Return the (X, Y) coordinate for the center point of the cell that contains the specified text.  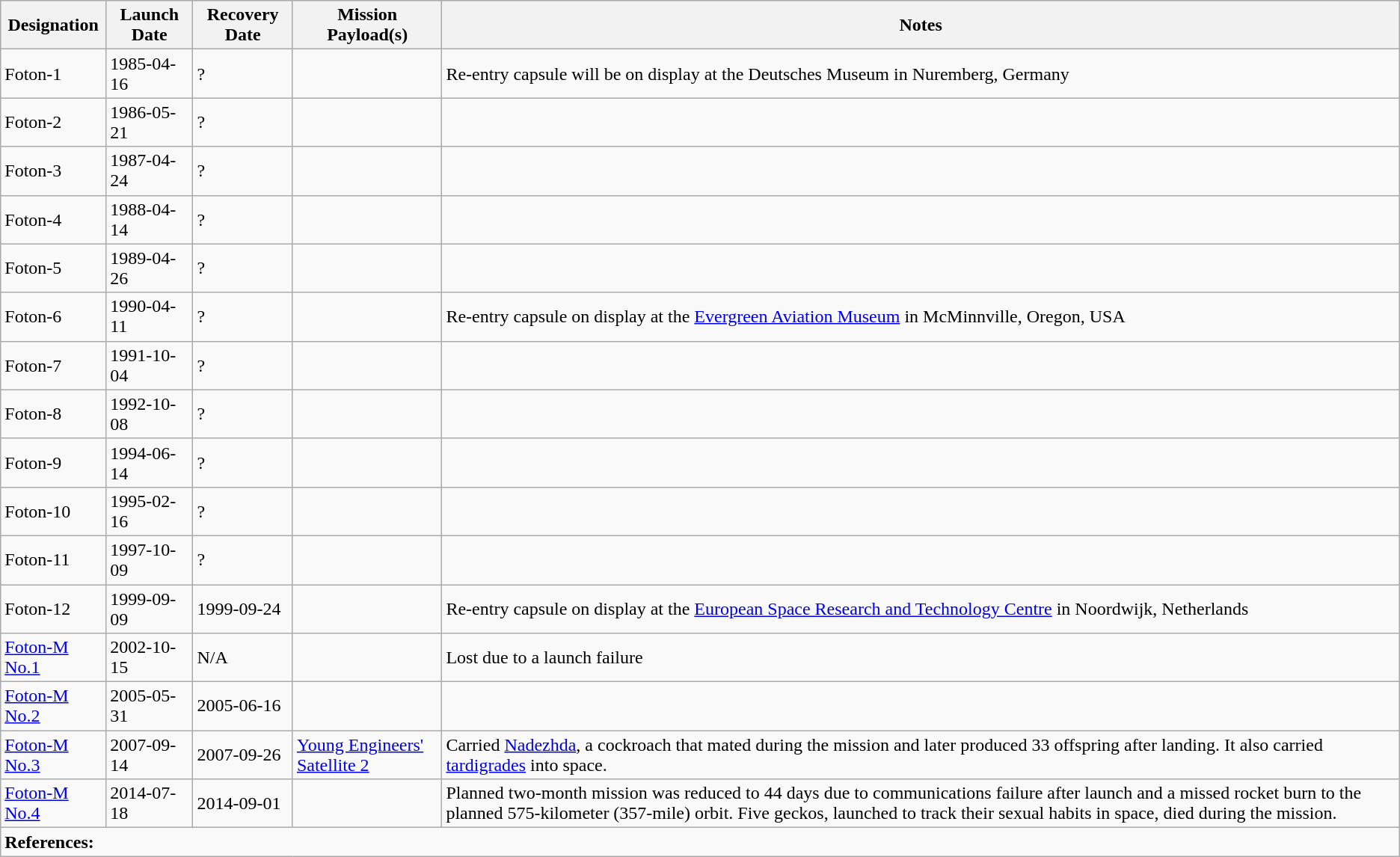
Foton-M No.2 (54, 706)
Foton-4 (54, 220)
Re-entry capsule on display at the European Space Research and Technology Centre in Noordwijk, Netherlands (921, 609)
1986-05-21 (150, 123)
Re-entry capsule will be on display at the Deutsches Museum in Nuremberg, Germany (921, 73)
1990-04-11 (150, 317)
Foton-10 (54, 512)
2005-05-31 (150, 706)
Foton-7 (54, 365)
Notes (921, 25)
2007-09-26 (243, 755)
1999-09-24 (243, 609)
Lost due to a launch failure (921, 658)
1987-04-24 (150, 171)
Carried Nadezhda, a cockroach that mated during the mission and later produced 33 offspring after landing. It also carried tardigrades into space. (921, 755)
Foton-11 (54, 559)
References: (700, 842)
Foton-M No.4 (54, 803)
1992-10-08 (150, 414)
1985-04-16 (150, 73)
Foton-M No.3 (54, 755)
Foton-1 (54, 73)
Foton-12 (54, 609)
Young Engineers' Satellite 2 (367, 755)
2014-09-01 (243, 803)
2014-07-18 (150, 803)
2002-10-15 (150, 658)
Foton-2 (54, 123)
1997-10-09 (150, 559)
Launch Date (150, 25)
Foton-5 (54, 268)
Foton-M No.1 (54, 658)
Mission Payload(s) (367, 25)
Foton-6 (54, 317)
1994-06-14 (150, 462)
2007-09-14 (150, 755)
1991-10-04 (150, 365)
1995-02-16 (150, 512)
N/A (243, 658)
Foton-9 (54, 462)
1988-04-14 (150, 220)
2005-06-16 (243, 706)
Recovery Date (243, 25)
Designation (54, 25)
1989-04-26 (150, 268)
1999-09-09 (150, 609)
Foton-3 (54, 171)
Foton-8 (54, 414)
Re-entry capsule on display at the Evergreen Aviation Museum in McMinnville, Oregon, USA (921, 317)
